Find where the given text appears and provide that cell's center as (x, y) coordinate. 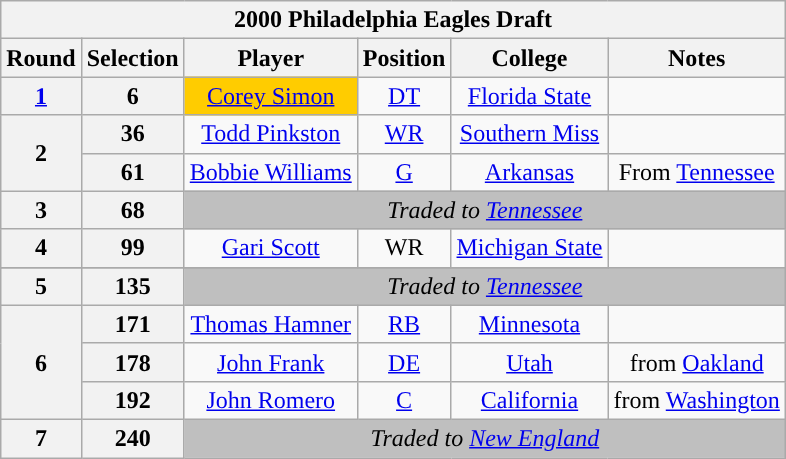
Florida State (530, 96)
Bobbie Williams (270, 172)
2000 Philadelphia Eagles Draft (394, 20)
240 (132, 438)
Arkansas (530, 172)
DT (404, 96)
from Washington (696, 400)
135 (132, 286)
36 (132, 134)
From Tennessee (696, 172)
Position (404, 58)
Selection (132, 58)
Utah (530, 362)
61 (132, 172)
171 (132, 324)
Traded to New England (484, 438)
7 (41, 438)
John Frank (270, 362)
Michigan State (530, 248)
DE (404, 362)
Thomas Hamner (270, 324)
178 (132, 362)
Southern Miss (530, 134)
Gari Scott (270, 248)
3 (41, 210)
C (404, 400)
4 (41, 248)
99 (132, 248)
G (404, 172)
1 (41, 96)
Corey Simon (270, 96)
Notes (696, 58)
California (530, 400)
Player (270, 58)
from Oakland (696, 362)
RB (404, 324)
68 (132, 210)
2 (41, 153)
Minnesota (530, 324)
5 (41, 286)
College (530, 58)
Todd Pinkston (270, 134)
192 (132, 400)
John Romero (270, 400)
Round (41, 58)
